Return the [X, Y] coordinate for the center point of the cell that contains the specified text.  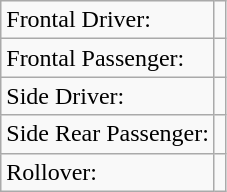
Frontal Passenger: [108, 58]
Side Rear Passenger: [108, 134]
Frontal Driver: [108, 20]
Rollover: [108, 172]
Side Driver: [108, 96]
